Find where the given text appears and provide that cell's center as (X, Y) coordinate. 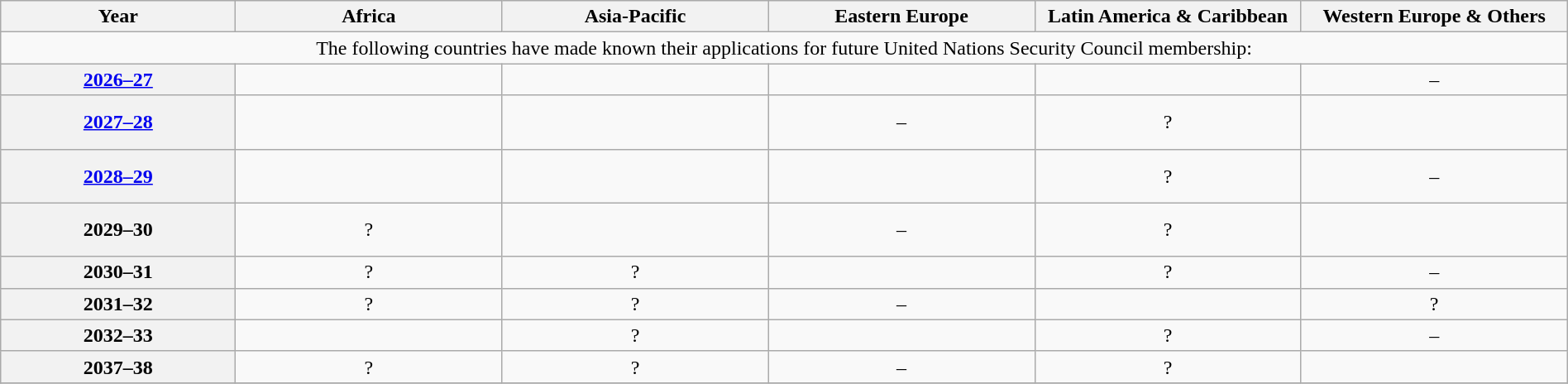
2030–31 (118, 272)
Western Europe & Others (1434, 17)
Asia-Pacific (635, 17)
2031–32 (118, 304)
Africa (369, 17)
Latin America & Caribbean (1168, 17)
The following countries have made known their applications for future United Nations Security Council membership: (784, 48)
2029–30 (118, 230)
Year (118, 17)
2027–28 (118, 122)
Eastern Europe (901, 17)
2026–27 (118, 79)
2032–33 (118, 335)
2028–29 (118, 175)
2037–38 (118, 367)
